For the text-containing cell, return its midpoint in [x, y] coordinate format. 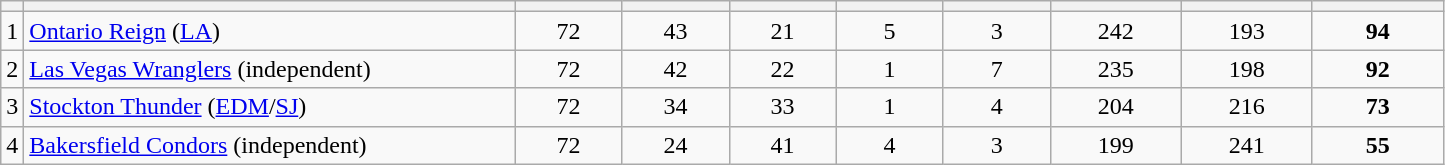
235 [1116, 69]
24 [676, 145]
204 [1116, 107]
7 [996, 69]
92 [1378, 69]
5 [890, 31]
33 [782, 107]
21 [782, 31]
241 [1246, 145]
42 [676, 69]
Stockton Thunder (EDM/SJ) [270, 107]
2 [12, 69]
193 [1246, 31]
Bakersfield Condors (independent) [270, 145]
41 [782, 145]
94 [1378, 31]
55 [1378, 145]
198 [1246, 69]
216 [1246, 107]
199 [1116, 145]
Ontario Reign (LA) [270, 31]
Las Vegas Wranglers (independent) [270, 69]
22 [782, 69]
242 [1116, 31]
43 [676, 31]
34 [676, 107]
73 [1378, 107]
